Output the (x, y) coordinate of the center of the cell containing the given text.  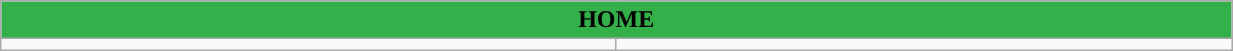
HOME (616, 20)
